Scan for the cell matching the given text and deliver its (X, Y) coordinate at center. 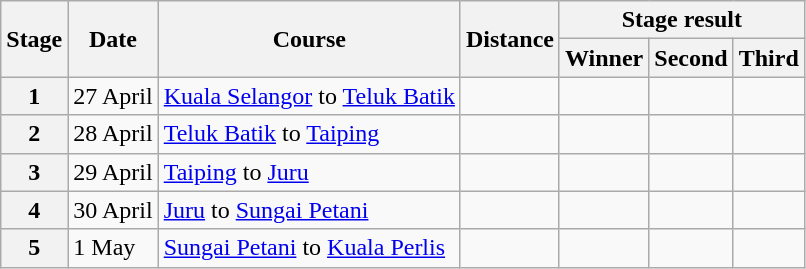
Course (309, 39)
3 (34, 172)
Stage (34, 39)
28 April (113, 134)
Sungai Petani to Kuala Perlis (309, 248)
Winner (604, 58)
Date (113, 39)
Third (768, 58)
Kuala Selangor to Teluk Batik (309, 96)
1 (34, 96)
2 (34, 134)
27 April (113, 96)
Distance (510, 39)
Juru to Sungai Petani (309, 210)
5 (34, 248)
Second (691, 58)
30 April (113, 210)
1 May (113, 248)
Stage result (682, 20)
Taiping to Juru (309, 172)
4 (34, 210)
29 April (113, 172)
Teluk Batik to Taiping (309, 134)
